Extract the [X, Y] coordinate from the center of the cell holding the provided text.  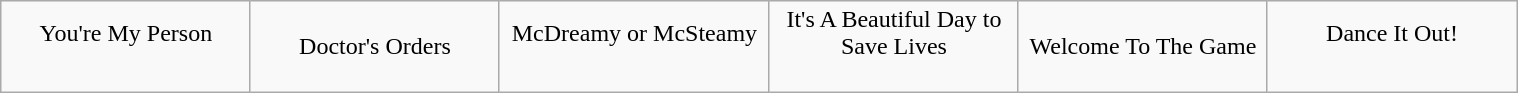
It's A Beautiful Day to Save Lives [894, 47]
You're My Person [126, 47]
Welcome To The Game [1142, 47]
Dance It Out! [1392, 47]
McDreamy or McSteamy [634, 47]
Doctor's Orders [374, 47]
